Detect which cell encompasses the target text, then output its [X, Y] center coordinate. 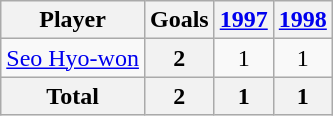
1998 [302, 20]
Total [73, 96]
Player [73, 20]
Goals [179, 20]
1997 [244, 20]
Seo Hyo-won [73, 58]
